Locate the cell with the specified text and output its [X, Y] center coordinate. 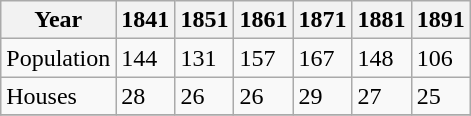
1851 [204, 20]
106 [440, 58]
1891 [440, 20]
29 [322, 96]
157 [264, 58]
25 [440, 96]
144 [146, 58]
Houses [58, 96]
Population [58, 58]
Year [58, 20]
131 [204, 58]
1871 [322, 20]
148 [382, 58]
1861 [264, 20]
1881 [382, 20]
27 [382, 96]
28 [146, 96]
167 [322, 58]
1841 [146, 20]
